Detect which cell encompasses the target text, then output its [x, y] center coordinate. 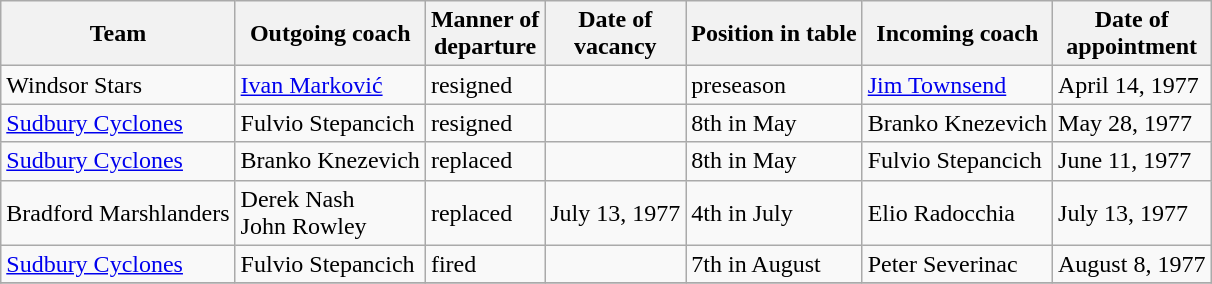
Elio Radocchia [957, 212]
Date of appointment [1132, 34]
Incoming coach [957, 34]
Windsor Stars [118, 85]
Bradford Marshlanders [118, 212]
Jim Townsend [957, 85]
May 28, 1977 [1132, 123]
Derek NashJohn Rowley [330, 212]
Date of vacancy [616, 34]
Peter Severinac [957, 264]
Outgoing coach [330, 34]
Manner of departure [484, 34]
7th in August [774, 264]
preseason [774, 85]
4th in July [774, 212]
June 11, 1977 [1132, 161]
fired [484, 264]
Team [118, 34]
April 14, 1977 [1132, 85]
Ivan Marković [330, 85]
Position in table [774, 34]
August 8, 1977 [1132, 264]
